From the cell containing the given text, extract its center point as [X, Y] coordinate. 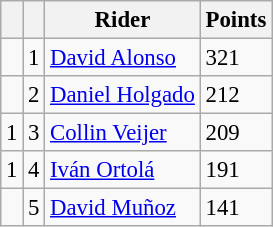
Daniel Holgado [122, 95]
209 [236, 133]
2 [34, 95]
3 [34, 133]
Rider [122, 20]
Collin Veijer [122, 133]
5 [34, 208]
4 [34, 170]
141 [236, 208]
212 [236, 95]
Points [236, 20]
David Muñoz [122, 208]
Iván Ortolá [122, 170]
David Alonso [122, 58]
191 [236, 170]
321 [236, 58]
